Find where the given text appears and provide that cell's center as [X, Y] coordinate. 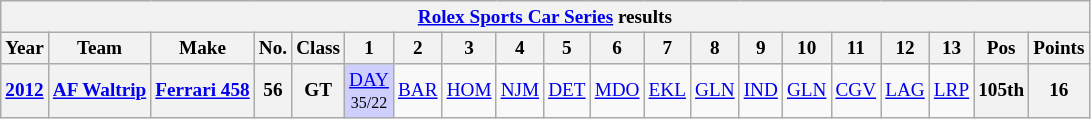
Make [202, 48]
2012 [25, 91]
Ferrari 458 [202, 91]
4 [520, 48]
56 [272, 91]
12 [906, 48]
13 [951, 48]
Class [318, 48]
Team [99, 48]
CGV [856, 91]
AF Waltrip [99, 91]
IND [760, 91]
9 [760, 48]
5 [567, 48]
11 [856, 48]
3 [469, 48]
No. [272, 48]
7 [667, 48]
Year [25, 48]
NJM [520, 91]
LRP [951, 91]
MDO [617, 91]
DET [567, 91]
LAG [906, 91]
2 [418, 48]
BAR [418, 91]
16 [1059, 91]
1 [370, 48]
EKL [667, 91]
HOM [469, 91]
Points [1059, 48]
Rolex Sports Car Series results [545, 17]
8 [716, 48]
Pos [1002, 48]
GT [318, 91]
6 [617, 48]
105th [1002, 91]
10 [806, 48]
DAY35/22 [370, 91]
